Extract the [x, y] coordinate from the center of the cell holding the provided text.  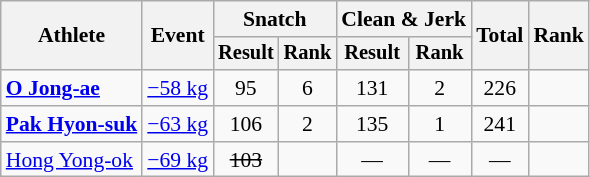
106 [246, 124]
Snatch [274, 19]
135 [372, 124]
−63 kg [178, 124]
241 [500, 124]
Athlete [72, 36]
Total [500, 36]
Pak Hyon-suk [72, 124]
−58 kg [178, 88]
Event [178, 36]
Clean & Jerk [404, 19]
6 [308, 88]
1 [440, 124]
131 [372, 88]
226 [500, 88]
95 [246, 88]
O Jong-ae [72, 88]
